Identify which cell holds the provided text, then report its [x, y] central coordinate. 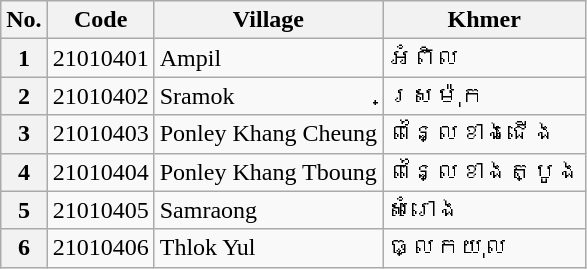
Khmer [484, 20]
Sramok [268, 96]
21010403 [100, 134]
ពន្លៃខាងត្បូង [484, 172]
សំរោង [484, 210]
ពន្លៃខាងជើង [484, 134]
Code [100, 20]
Ampil [268, 58]
អំពិល [484, 58]
Ponley Khang Tboung [268, 172]
Thlok Yul [268, 248]
No. [24, 20]
3 [24, 134]
4 [24, 172]
21010401 [100, 58]
6 [24, 248]
21010404 [100, 172]
21010402 [100, 96]
Village [268, 20]
Ponley Khang Cheung [268, 134]
2 [24, 96]
ស្រម៉ុក [484, 96]
21010405 [100, 210]
Samraong [268, 210]
1 [24, 58]
21010406 [100, 248]
ធ្លកយុល [484, 248]
5 [24, 210]
